Search for the cell housing the specified text and yield its [x, y] center coordinate. 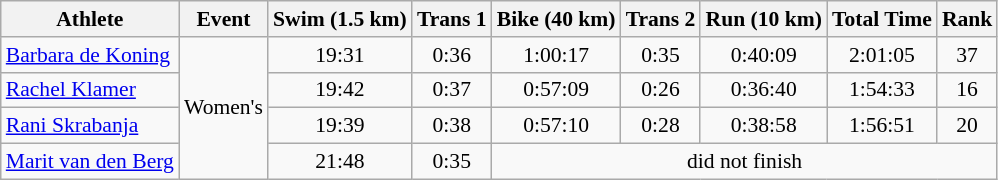
2:01:05 [882, 55]
0:28 [661, 126]
Total Time [882, 19]
0:36 [452, 55]
Athlete [90, 19]
Rani Skrabanja [90, 126]
did not finish [745, 162]
0:38:58 [763, 126]
Rank [968, 19]
0:40:09 [763, 55]
0:57:09 [556, 90]
Bike (40 km) [556, 19]
Swim (1.5 km) [340, 19]
Trans 1 [452, 19]
Trans 2 [661, 19]
0:38 [452, 126]
21:48 [340, 162]
19:31 [340, 55]
1:56:51 [882, 126]
0:26 [661, 90]
Rachel Klamer [90, 90]
1:00:17 [556, 55]
Barbara de Koning [90, 55]
19:39 [340, 126]
Women's [224, 108]
20 [968, 126]
0:37 [452, 90]
1:54:33 [882, 90]
Run (10 km) [763, 19]
16 [968, 90]
0:36:40 [763, 90]
37 [968, 55]
Event [224, 19]
19:42 [340, 90]
Marit van den Berg [90, 162]
0:57:10 [556, 126]
